Pinpoint the cell where the given text exists, returning its [x, y] midpoint coordinate. 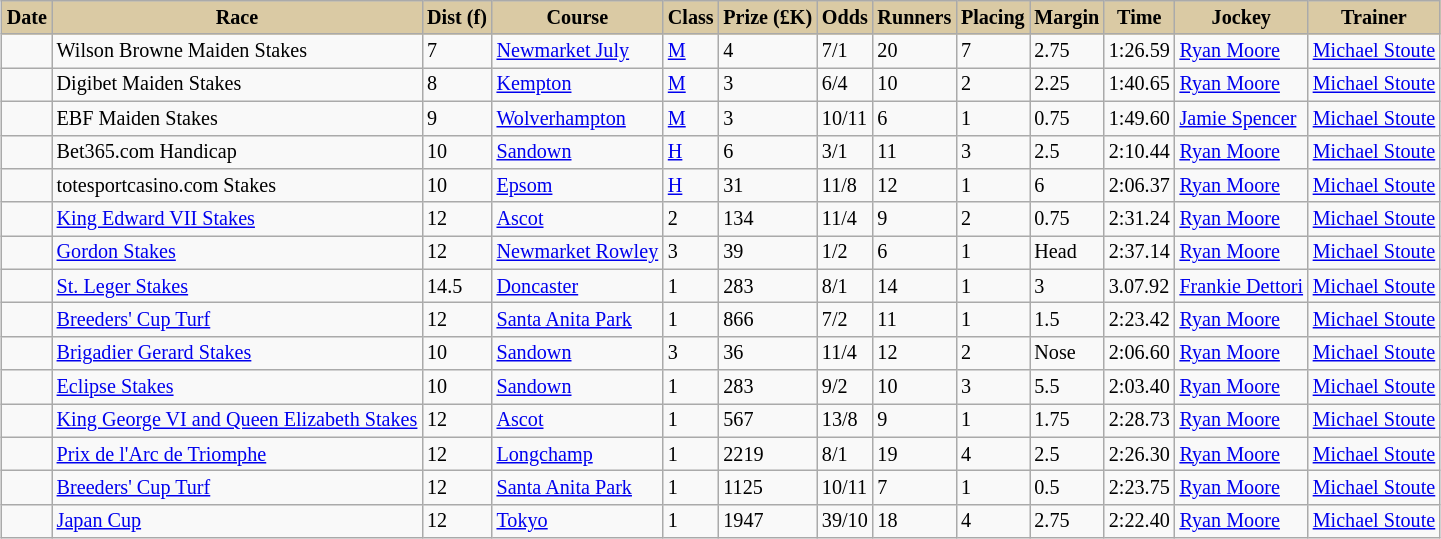
Head [1068, 253]
Time [1140, 18]
1:49.60 [1140, 119]
2219 [768, 455]
Runners [915, 18]
2:37.14 [1140, 253]
King George VI and Queen Elizabeth Stakes [237, 421]
2:23.42 [1140, 320]
7/2 [845, 320]
Trainer [1374, 18]
King Edward VII Stakes [237, 220]
Wilson Browne Maiden Stakes [237, 52]
Class [691, 18]
Frankie Dettori [1242, 287]
5.5 [1068, 387]
1/2 [845, 253]
Prize (£K) [768, 18]
2:28.73 [1140, 421]
Odds [845, 18]
Epsom [578, 186]
Jamie Spencer [1242, 119]
3/1 [845, 152]
2:22.40 [1140, 522]
St. Leger Stakes [237, 287]
9/2 [845, 387]
18 [915, 522]
Tokyo [578, 522]
Eclipse Stakes [237, 387]
2:23.75 [1140, 488]
2:10.44 [1140, 152]
totesportcasino.com Stakes [237, 186]
2:31.24 [1140, 220]
19 [915, 455]
Doncaster [578, 287]
2:03.40 [1140, 387]
11/8 [845, 186]
Kempton [578, 85]
1.75 [1068, 421]
567 [768, 421]
31 [768, 186]
14.5 [456, 287]
Course [578, 18]
Newmarket Rowley [578, 253]
1947 [768, 522]
1:40.65 [1140, 85]
0.5 [1068, 488]
Digibet Maiden Stakes [237, 85]
Japan Cup [237, 522]
2:06.60 [1140, 354]
3.07.92 [1140, 287]
Newmarket July [578, 52]
Wolverhampton [578, 119]
Bet365.com Handicap [237, 152]
13/8 [845, 421]
Dist (f) [456, 18]
2:06.37 [1140, 186]
2.25 [1068, 85]
Race [237, 18]
Gordon Stakes [237, 253]
8 [456, 85]
6/4 [845, 85]
Jockey [1242, 18]
1125 [768, 488]
Margin [1068, 18]
Brigadier Gerard Stakes [237, 354]
39 [768, 253]
20 [915, 52]
36 [768, 354]
Nose [1068, 354]
Prix de l'Arc de Triomphe [237, 455]
1.5 [1068, 320]
14 [915, 287]
1:26.59 [1140, 52]
Longchamp [578, 455]
134 [768, 220]
Placing [992, 18]
7/1 [845, 52]
Date [27, 18]
39/10 [845, 522]
2:26.30 [1140, 455]
866 [768, 320]
EBF Maiden Stakes [237, 119]
